Detect which cell encompasses the target text, then output its (X, Y) center coordinate. 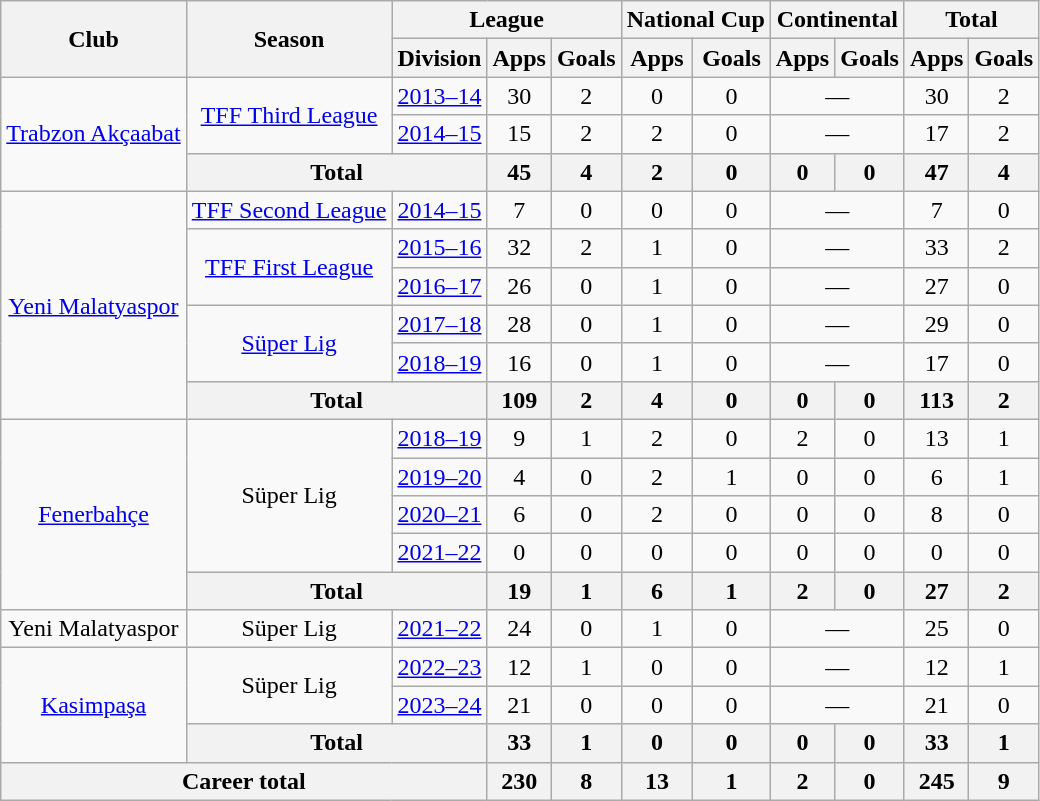
2022–23 (440, 667)
25 (936, 629)
2013–14 (440, 96)
Trabzon Akçaabat (94, 134)
45 (519, 172)
32 (519, 248)
109 (519, 400)
2020–21 (440, 515)
Continental (837, 20)
19 (519, 591)
2017–18 (440, 324)
Kasimpaşa (94, 705)
Division (440, 58)
47 (936, 172)
15 (519, 134)
2016–17 (440, 286)
TFF Second League (289, 210)
2019–20 (440, 477)
TFF First League (289, 267)
2023–24 (440, 705)
245 (936, 781)
Season (289, 39)
TFF Third League (289, 115)
Club (94, 39)
230 (519, 781)
28 (519, 324)
113 (936, 400)
League (506, 20)
29 (936, 324)
24 (519, 629)
Career total (244, 781)
Fenerbahçe (94, 514)
26 (519, 286)
2015–16 (440, 248)
16 (519, 362)
National Cup (696, 20)
